Identify which cell holds the provided text, then report its (x, y) central coordinate. 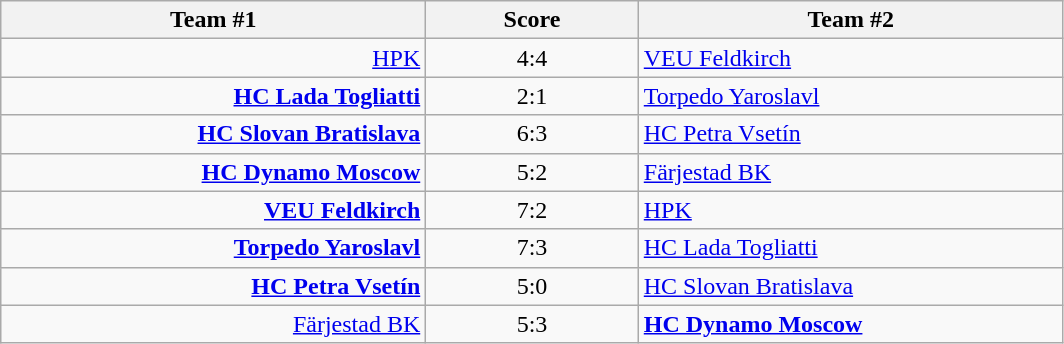
4:4 (532, 58)
Team #2 (850, 20)
7:3 (532, 248)
6:3 (532, 134)
Score (532, 20)
5:3 (532, 324)
5:2 (532, 172)
Team #1 (214, 20)
2:1 (532, 96)
5:0 (532, 286)
7:2 (532, 210)
